Provide the [x, y] coordinate of the cell's center where the given text is located.  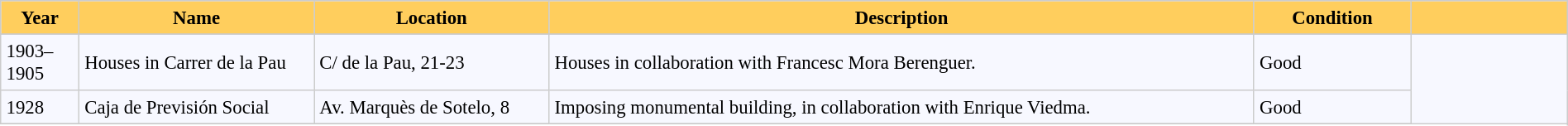
Description [901, 17]
Year [40, 17]
C/ de la Pau, 21-23 [432, 62]
Av. Marquès de Sotelo, 8 [432, 107]
Condition [1331, 17]
Name [196, 17]
1903–1905 [40, 62]
1928 [40, 107]
Houses in collaboration with Francesc Mora Berenguer. [901, 62]
Houses in Carrer de la Pau [196, 62]
Caja de Previsión Social [196, 107]
Imposing monumental building, in collaboration with Enrique Viedma. [901, 107]
Location [432, 17]
